Return (X, Y) of the center of cell containing provided text 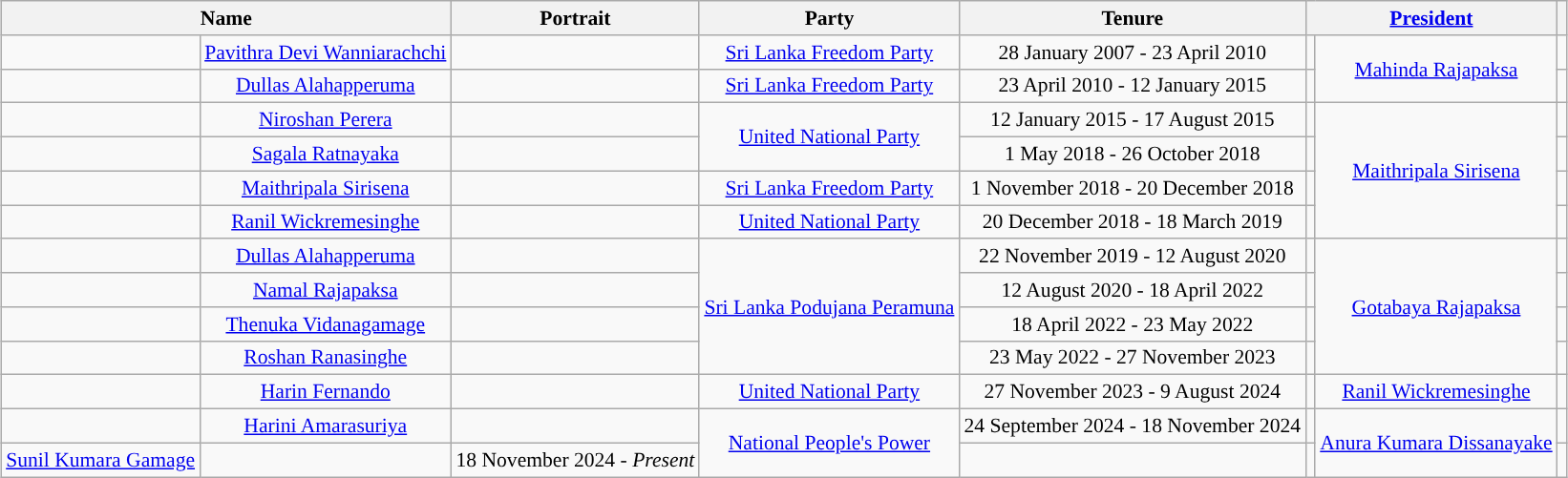
Sunil Kumara Gamage (100, 460)
24 September 2024 - 18 November 2024 (1133, 426)
Mahinda Rajapaksa (1436, 69)
Party (829, 18)
Gotabaya Rajapaksa (1436, 306)
Namal Rajapaksa (325, 290)
Thenuka Vidanagamage (325, 323)
Portrait (575, 18)
Tenure (1133, 18)
1 November 2018 - 20 December 2018 (1133, 188)
12 August 2020 - 18 April 2022 (1133, 290)
23 April 2010 - 12 January 2015 (1133, 86)
Niroshan Perera (325, 120)
12 January 2015 - 17 August 2015 (1133, 120)
18 April 2022 - 23 May 2022 (1133, 323)
Sri Lanka Podujana Peramuna (829, 306)
18 November 2024 - Present (575, 460)
22 November 2019 - 12 August 2020 (1133, 256)
28 January 2007 - 23 April 2010 (1133, 52)
23 May 2022 - 27 November 2023 (1133, 358)
Harini Amarasuriya (325, 426)
Anura Kumara Dissanayake (1436, 443)
Harin Fernando (325, 392)
President (1431, 18)
Roshan Ranasinghe (325, 358)
27 November 2023 - 9 August 2024 (1133, 392)
National People's Power (829, 443)
20 December 2018 - 18 March 2019 (1133, 221)
Pavithra Devi Wanniarachchi (325, 52)
Sagala Ratnayaka (325, 154)
Name (225, 18)
1 May 2018 - 26 October 2018 (1133, 154)
